Search for the cell housing the specified text and yield its (x, y) center coordinate. 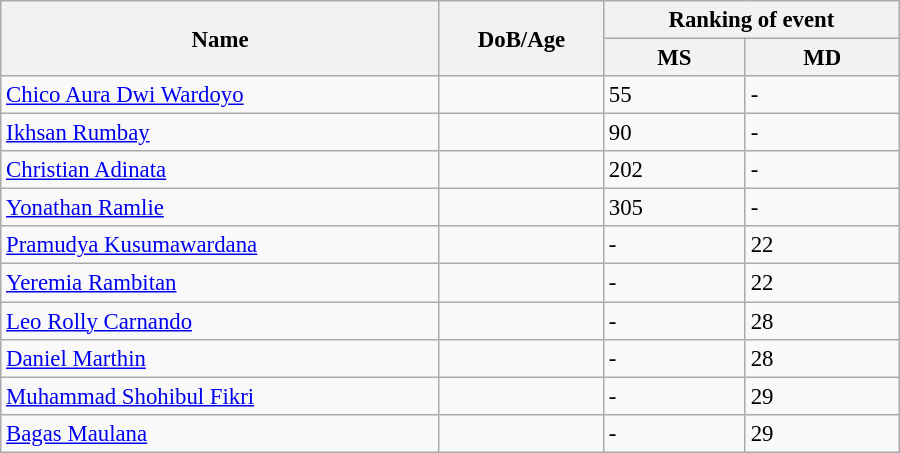
Bagas Maulana (220, 433)
55 (675, 95)
Ikhsan Rumbay (220, 133)
305 (675, 208)
Leo Rolly Carnando (220, 321)
MD (822, 58)
Yonathan Ramlie (220, 208)
Name (220, 38)
Chico Aura Dwi Wardoyo (220, 95)
Christian Adinata (220, 170)
Yeremia Rambitan (220, 283)
Muhammad Shohibul Fikri (220, 396)
Ranking of event (752, 20)
DoB/Age (521, 38)
Pramudya Kusumawardana (220, 245)
MS (675, 58)
90 (675, 133)
Daniel Marthin (220, 358)
202 (675, 170)
